For the text-containing cell, return its midpoint in (x, y) coordinate format. 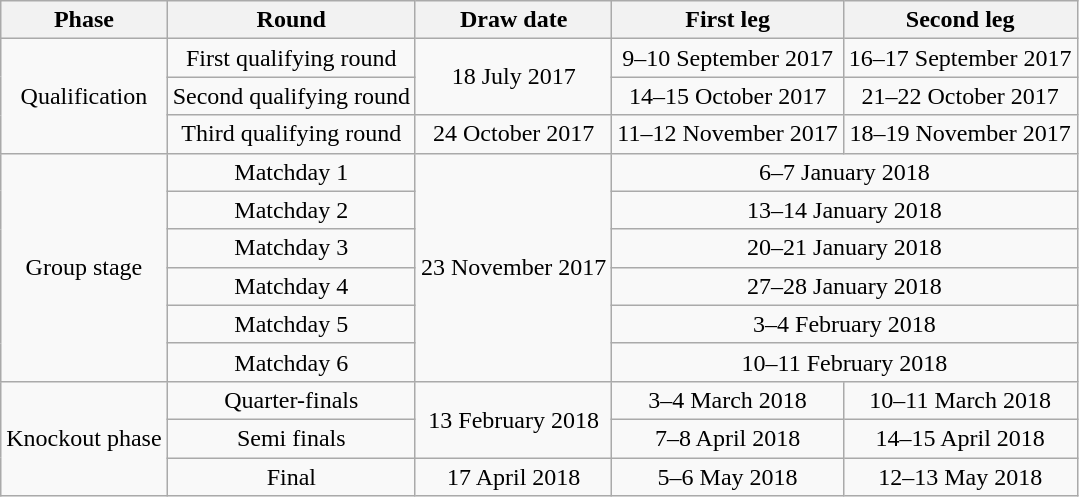
10–11 March 2018 (960, 400)
Quarter-finals (291, 400)
Phase (84, 20)
13 February 2018 (513, 419)
Matchday 3 (291, 248)
18 July 2017 (513, 77)
Round (291, 20)
7–8 April 2018 (728, 438)
14–15 October 2017 (728, 96)
14–15 April 2018 (960, 438)
5–6 May 2018 (728, 477)
Matchday 4 (291, 286)
First leg (728, 20)
12–13 May 2018 (960, 477)
First qualifying round (291, 58)
21–22 October 2017 (960, 96)
27–28 January 2018 (844, 286)
Third qualifying round (291, 134)
11–12 November 2017 (728, 134)
16–17 September 2017 (960, 58)
18–19 November 2017 (960, 134)
Knockout phase (84, 438)
Draw date (513, 20)
Final (291, 477)
Matchday 1 (291, 172)
17 April 2018 (513, 477)
3–4 March 2018 (728, 400)
Matchday 6 (291, 362)
Second qualifying round (291, 96)
Matchday 5 (291, 324)
9–10 September 2017 (728, 58)
Second leg (960, 20)
Semi finals (291, 438)
20–21 January 2018 (844, 248)
6–7 January 2018 (844, 172)
Qualification (84, 96)
23 November 2017 (513, 267)
24 October 2017 (513, 134)
10–11 February 2018 (844, 362)
13–14 January 2018 (844, 210)
3–4 February 2018 (844, 324)
Matchday 2 (291, 210)
Group stage (84, 267)
